Identify which cell holds the provided text, then report its (x, y) central coordinate. 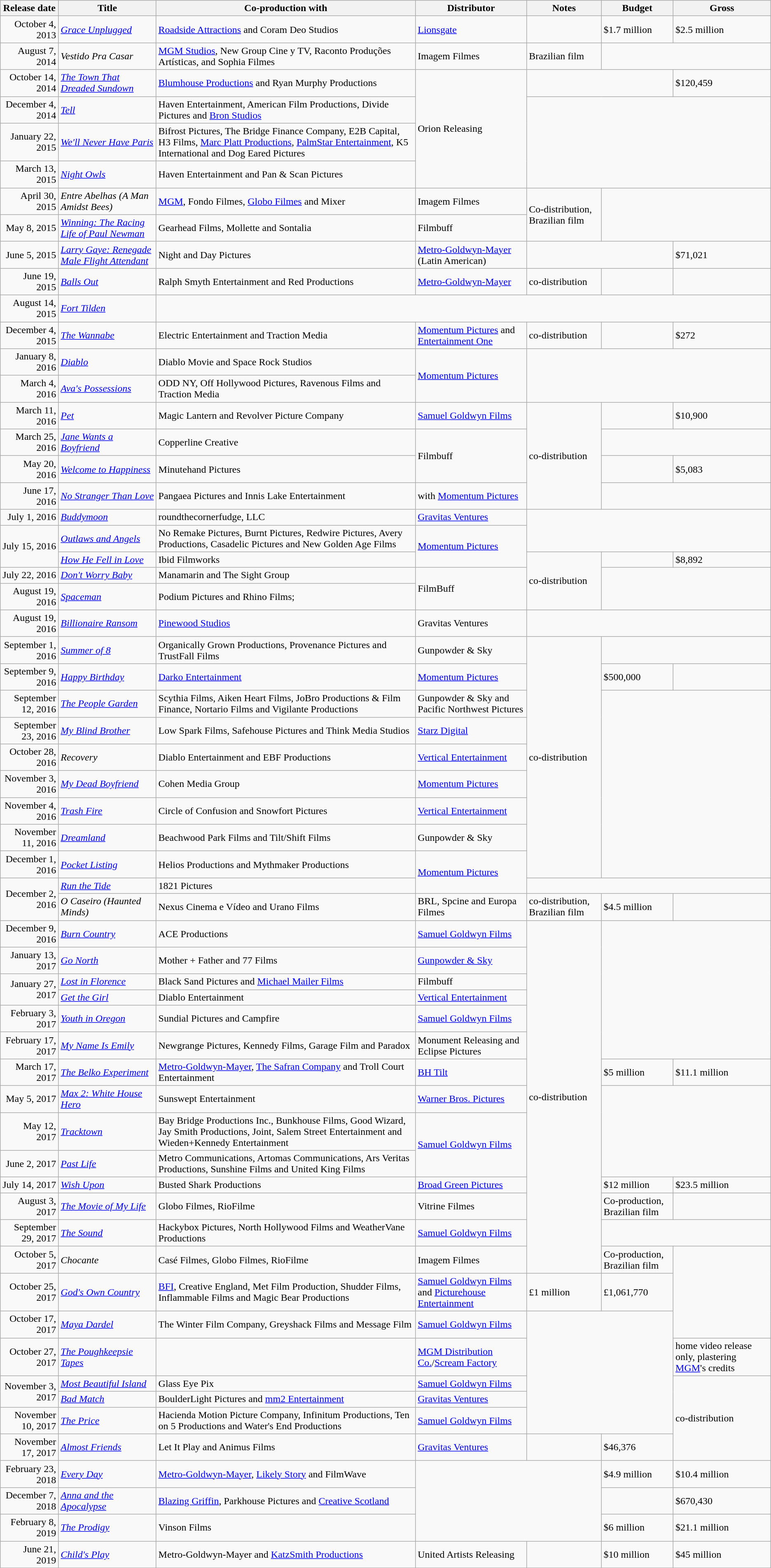
Spaceman (107, 596)
$120,459 (722, 83)
March 11, 2016 (30, 416)
September 29, 2017 (30, 1233)
Helios Productions and Mythmaker Productions (286, 865)
FilmBuff (471, 589)
Magic Lantern and Revolver Picture Company (286, 416)
Scythia Films, Aiken Heart Films, JoBro Productions & Film Finance, Nortario Films and Vigilante Productions (286, 703)
June 19, 2015 (30, 282)
Run the Tide (107, 886)
Billionaire Ransom (107, 623)
March 4, 2016 (30, 389)
May 5, 2017 (30, 1099)
October 28, 2016 (30, 758)
Blazing Griffin, Parkhouse Pictures and Creative Scotland (286, 1500)
£1 million (564, 1292)
£1,061,770 (638, 1292)
$2.5 million (722, 30)
My Blind Brother (107, 730)
Minutehand Pictures (286, 469)
Lionsgate (471, 30)
August 7, 2014 (30, 56)
November 3, 2016 (30, 784)
Get the Girl (107, 997)
June 17, 2016 (30, 496)
Distributor (471, 8)
Organically Grown Productions, Provenance Pictures and TrustFall Films (286, 650)
How He Fell in Love (107, 560)
The Prodigy (107, 1528)
Gross (722, 8)
June 5, 2015 (30, 254)
$272 (722, 335)
Brazilian film (564, 56)
May 12, 2017 (30, 1132)
Ibid Filmworks (286, 560)
Electric Entertainment and Traction Media (286, 335)
Wish Upon (107, 1185)
Diablo Entertainment and EBF Productions (286, 758)
July 1, 2016 (30, 517)
Burn Country (107, 934)
MGM Distribution Co./Scream Factory (471, 1357)
Manamarin and The Sight Group (286, 575)
Ralph Smyth Entertainment and Red Productions (286, 282)
My Name Is Emily (107, 1045)
Nexus Cinema e Vídeo and Urano Films (286, 907)
Co-distribution, Brazilian film (564, 215)
Metro-Goldwyn-Mayer (Latin American) (471, 254)
Child's Play (107, 1554)
Bad Match (107, 1399)
January 22, 2015 (30, 142)
$46,376 (638, 1447)
$5,083 (722, 469)
November 4, 2016 (30, 811)
Winning: The Racing Life of Paul Newman (107, 228)
Outlaws and Angels (107, 539)
BFI, Creative England, Met Film Production, Shudder Films, Inflammable Films and Magic Bear Productions (286, 1292)
December 2, 2016 (30, 899)
Diablo (107, 362)
Jane Wants a Boyfriend (107, 442)
Globo Filmes, RioFilme (286, 1206)
Starz Digital (471, 730)
July 14, 2017 (30, 1185)
October 4, 2013 (30, 30)
$21.1 million (722, 1528)
September 9, 2016 (30, 677)
ACE Productions (286, 934)
Copperline Creative (286, 442)
home video release only, plastering MGM's credits (722, 1357)
Haven Entertainment and Pan & Scan Pictures (286, 175)
$45 million (722, 1554)
July 22, 2016 (30, 575)
Momentum Pictures and Entertainment One (471, 335)
Sunswept Entertainment (286, 1099)
No Remake Pictures, Burnt Pictures, Redwire Pictures, Avery Productions, Casadelic Pictures and New Golden Age Films (286, 539)
Every Day (107, 1474)
Buddymoon (107, 517)
The Movie of My Life (107, 1206)
Grace Unplugged (107, 30)
Busted Shark Productions (286, 1185)
Release date (30, 8)
Larry Gaye: Renegade Male Flight Attendant (107, 254)
January 27, 2017 (30, 989)
Ava's Possessions (107, 389)
February 23, 2018 (30, 1474)
Diablo Movie and Space Rock Studios (286, 362)
February 17, 2017 (30, 1045)
Budget (638, 8)
God's Own Country (107, 1292)
Pet (107, 416)
$12 million (638, 1185)
Balls Out (107, 282)
Black Sand Pictures and Michael Mailer Films (286, 982)
November 17, 2017 (30, 1447)
May 20, 2016 (30, 469)
Circle of Confusion and Snowfort Pictures (286, 811)
O Caseiro (Haunted Minds) (107, 907)
Metro-Goldwyn-Mayer, The Safran Company and Troll Court Entertainment (286, 1072)
Low Spark Films, Safehouse Pictures and Think Media Studios (286, 730)
Metro-Goldwyn-Mayer (471, 282)
We'll Never Have Paris (107, 142)
November 3, 2017 (30, 1391)
Lost in Florence (107, 982)
Almost Friends (107, 1447)
The Town That Dreaded Sundown (107, 83)
Entre Abelhas (A Man Amidst Bees) (107, 201)
Welcome to Happiness (107, 469)
The Belko Experiment (107, 1072)
$71,021 (722, 254)
October 14, 2014 (30, 83)
Tracktown (107, 1132)
Anna and the Apocalypse (107, 1500)
The People Garden (107, 703)
Tell (107, 110)
Recovery (107, 758)
June 2, 2017 (30, 1164)
Warner Bros. Pictures (471, 1099)
Mother + Father and 77 Films (286, 960)
Samuel Goldwyn Films and Picturehouse Entertainment (471, 1292)
November 10, 2017 (30, 1421)
Don't Worry Baby (107, 575)
Haven Entertainment, American Film Productions, Divide Pictures and Bron Studios (286, 110)
Gearhead Films, Mollette and Sontalia (286, 228)
Chocante (107, 1260)
Go North (107, 960)
Hackybox Pictures, North Hollywood Films and WeatherVane Productions (286, 1233)
March 17, 2017 (30, 1072)
The Poughkeepsie Tapes (107, 1357)
The Winter Film Company, Greyshack Films and Message Film (286, 1324)
Beachwood Park Films and Tilt/Shift Films (286, 838)
United Artists Releasing (471, 1554)
$1.7 million (638, 30)
December 9, 2016 (30, 934)
BH Tilt (471, 1072)
Fort Tilden (107, 308)
October 5, 2017 (30, 1260)
Cohen Media Group (286, 784)
June 21, 2019 (30, 1554)
$23.5 million (722, 1185)
Notes (564, 8)
Let It Play and Animus Films (286, 1447)
December 4, 2015 (30, 335)
Co-production with (286, 8)
Darko Entertainment (286, 677)
The Price (107, 1421)
Sundial Pictures and Campfire (286, 1019)
Pinewood Studios (286, 623)
1821 Pictures (286, 886)
Broad Green Pictures (471, 1185)
January 8, 2016 (30, 362)
with Momentum Pictures (471, 496)
March 25, 2016 (30, 442)
My Dead Boyfriend (107, 784)
Dreamland (107, 838)
October 17, 2017 (30, 1324)
Newgrange Pictures, Kennedy Films, Garage Film and Paradox (286, 1045)
$6 million (638, 1528)
No Stranger Than Love (107, 496)
December 1, 2016 (30, 865)
January 13, 2017 (30, 960)
September 23, 2016 (30, 730)
$4.5 million (638, 907)
July 15, 2016 (30, 546)
Max 2: White House Hero (107, 1099)
BoulderLight Pictures and mm2 Entertainment (286, 1399)
September 12, 2016 (30, 703)
MGM, Fondo Filmes, Globo Filmes and Mixer (286, 201)
Podium Pictures and Rhino Films; (286, 596)
Gunpowder & Sky and Pacific Northwest Pictures (471, 703)
February 8, 2019 (30, 1528)
Diablo Entertainment (286, 997)
$8,892 (722, 560)
May 8, 2015 (30, 228)
$4.9 million (638, 1474)
MGM Studios, New Group Cine y TV, Raconto Produções Artísticas, and Sophia Filmes (286, 56)
December 4, 2014 (30, 110)
The Wannabe (107, 335)
August 3, 2017 (30, 1206)
$670,430 (722, 1500)
August 14, 2015 (30, 308)
October 25, 2017 (30, 1292)
Maya Dardel (107, 1324)
Metro-Goldwyn-Mayer and KatzSmith Productions (286, 1554)
$500,000 (638, 677)
$5 million (638, 1072)
Pangaea Pictures and Innis Lake Entertainment (286, 496)
$11.1 million (722, 1072)
co-distribution, Brazilian film (564, 907)
Bay Bridge Productions Inc., Bunkhouse Films, Good Wizard, Jay Smith Productions, Joint, Salem Street Entertainment and Wieden+Kennedy Entertainment (286, 1132)
February 3, 2017 (30, 1019)
March 13, 2015 (30, 175)
Night Owls (107, 175)
October 27, 2017 (30, 1357)
Monument Releasing and Eclipse Pictures (471, 1045)
Metro Communications, Artomas Communications, Ars Veritas Productions, Sunshine Films and United King Films (286, 1164)
November 11, 2016 (30, 838)
Past Life (107, 1164)
Metro-Goldwyn-Mayer, Likely Story and FilmWave (286, 1474)
Roadside Attractions and Coram Deo Studios (286, 30)
Vitrine Filmes (471, 1206)
Trash Fire (107, 811)
$10 million (638, 1554)
Summer of 8 (107, 650)
The Sound (107, 1233)
BRL, Spcine and Europa Filmes (471, 907)
$10,900 (722, 416)
Happy Birthday (107, 677)
Night and Day Pictures (286, 254)
Vinson Films (286, 1528)
Youth in Oregon (107, 1019)
Title (107, 8)
roundthecornerfudge, LLC (286, 517)
Pocket Listing (107, 865)
Casé Filmes, Globo Filmes, RioFilme (286, 1260)
Most Beautiful Island (107, 1384)
$10.4 million (722, 1474)
December 7, 2018 (30, 1500)
Vestido Pra Casar (107, 56)
Orion Releasing (471, 128)
Blumhouse Productions and Ryan Murphy Productions (286, 83)
Hacienda Motion Picture Company, Infinitum Productions, Ten on 5 Productions and Water's End Productions (286, 1421)
September 1, 2016 (30, 650)
Glass Eye Pix (286, 1384)
ODD NY, Off Hollywood Pictures, Ravenous Films and Traction Media (286, 389)
April 30, 2015 (30, 201)
